Extract the (x, y) coordinate from the center of the cell holding the provided text.  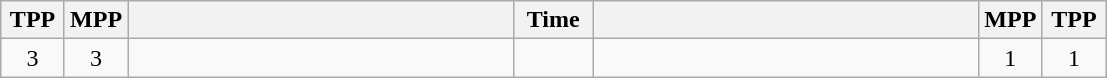
Time (554, 20)
